Find where the given text appears and provide that cell's center as [x, y] coordinate. 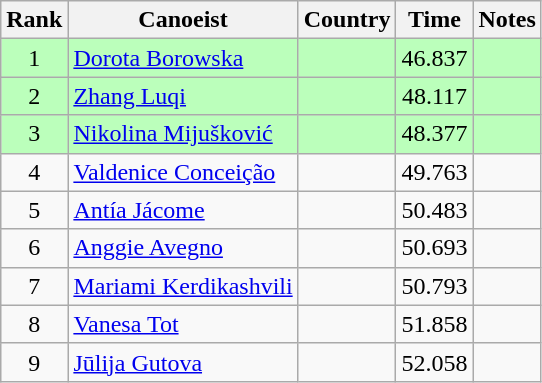
3 [34, 134]
50.483 [434, 210]
52.058 [434, 362]
48.377 [434, 134]
51.858 [434, 324]
48.117 [434, 96]
Dorota Borowska [183, 58]
9 [34, 362]
Anggie Avegno [183, 248]
Vanesa Tot [183, 324]
49.763 [434, 172]
Mariami Kerdikashvili [183, 286]
4 [34, 172]
7 [34, 286]
Time [434, 20]
50.693 [434, 248]
50.793 [434, 286]
Nikolina Mijušković [183, 134]
Jūlija Gutova [183, 362]
8 [34, 324]
Notes [507, 20]
6 [34, 248]
Rank [34, 20]
1 [34, 58]
Zhang Luqi [183, 96]
Antía Jácome [183, 210]
46.837 [434, 58]
2 [34, 96]
Canoeist [183, 20]
5 [34, 210]
Valdenice Conceição [183, 172]
Country [347, 20]
